Search for the cell housing the specified text and yield its (X, Y) center coordinate. 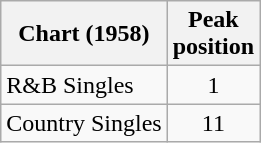
11 (213, 123)
1 (213, 85)
Peakposition (213, 34)
R&B Singles (84, 85)
Chart (1958) (84, 34)
Country Singles (84, 123)
